Return the (x, y) coordinate for the center point of the cell that contains the specified text.  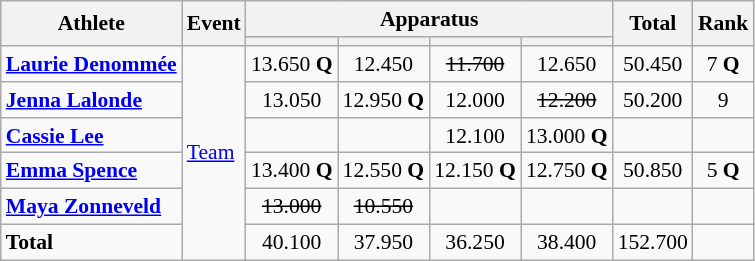
Team (214, 153)
Event (214, 24)
Rank (724, 24)
11.700 (475, 64)
Laurie Denommée (92, 64)
40.100 (292, 243)
37.950 (384, 243)
12.750 Q (567, 171)
Maya Zonneveld (92, 207)
12.150 Q (475, 171)
Cassie Lee (92, 136)
36.250 (475, 243)
50.450 (653, 64)
50.850 (653, 171)
12.200 (567, 100)
12.550 Q (384, 171)
13.400 Q (292, 171)
12.100 (475, 136)
9 (724, 100)
Jenna Lalonde (92, 100)
Athlete (92, 24)
10.550 (384, 207)
5 Q (724, 171)
152.700 (653, 243)
12.950 Q (384, 100)
50.200 (653, 100)
7 Q (724, 64)
12.650 (567, 64)
13.050 (292, 100)
Apparatus (430, 19)
13.650 Q (292, 64)
Emma Spence (92, 171)
38.400 (567, 243)
12.000 (475, 100)
13.000 (292, 207)
13.000 Q (567, 136)
12.450 (384, 64)
